Detect which cell encompasses the target text, then output its (X, Y) center coordinate. 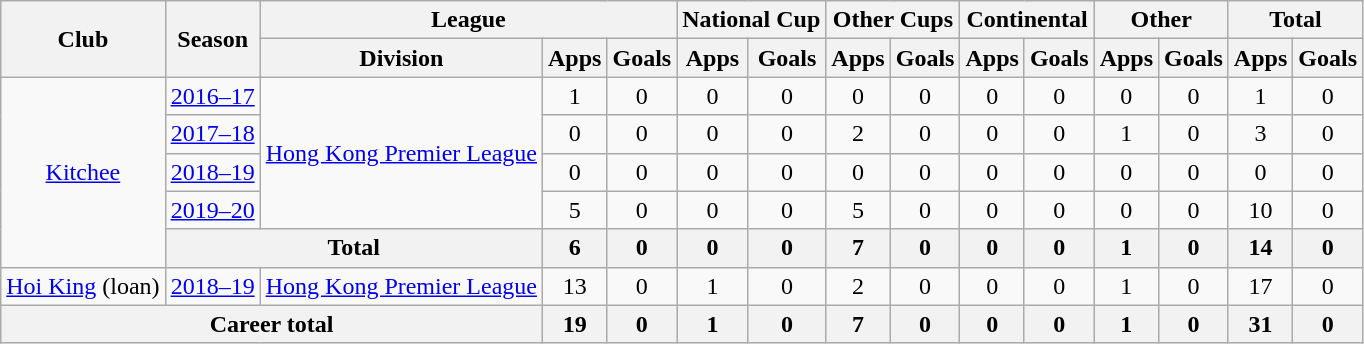
6 (575, 248)
17 (1260, 286)
14 (1260, 248)
3 (1260, 134)
Career total (272, 324)
2016–17 (212, 96)
19 (575, 324)
10 (1260, 210)
Division (401, 58)
Other (1161, 20)
Other Cups (893, 20)
Continental (1027, 20)
13 (575, 286)
2019–20 (212, 210)
National Cup (752, 20)
Club (83, 39)
31 (1260, 324)
League (468, 20)
Hoi King (loan) (83, 286)
Kitchee (83, 172)
2017–18 (212, 134)
Season (212, 39)
